Detect which cell encompasses the target text, then output its (x, y) center coordinate. 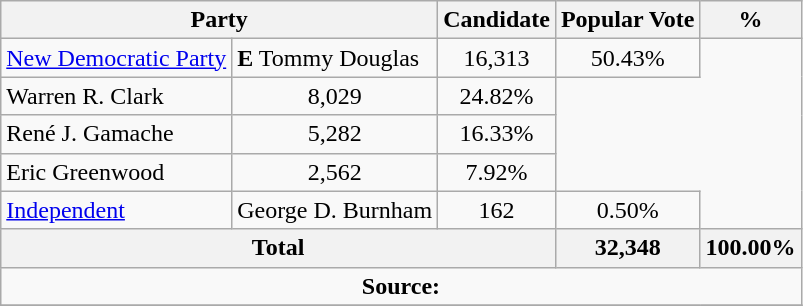
Popular Vote (628, 20)
Warren R. Clark (116, 96)
7.92% (497, 172)
% (750, 20)
Eric Greenwood (116, 172)
0.50% (628, 210)
Source: (401, 286)
16.33% (497, 134)
New Democratic Party (116, 58)
100.00% (750, 248)
Party (220, 20)
16,313 (497, 58)
Total (278, 248)
24.82% (497, 96)
Independent (116, 210)
René J. Gamache (116, 134)
Candidate (497, 20)
162 (497, 210)
32,348 (628, 248)
8,029 (335, 96)
5,282 (335, 134)
E Tommy Douglas (335, 58)
George D. Burnham (335, 210)
2,562 (335, 172)
50.43% (628, 58)
